Find where the given text appears and provide that cell's center as (X, Y) coordinate. 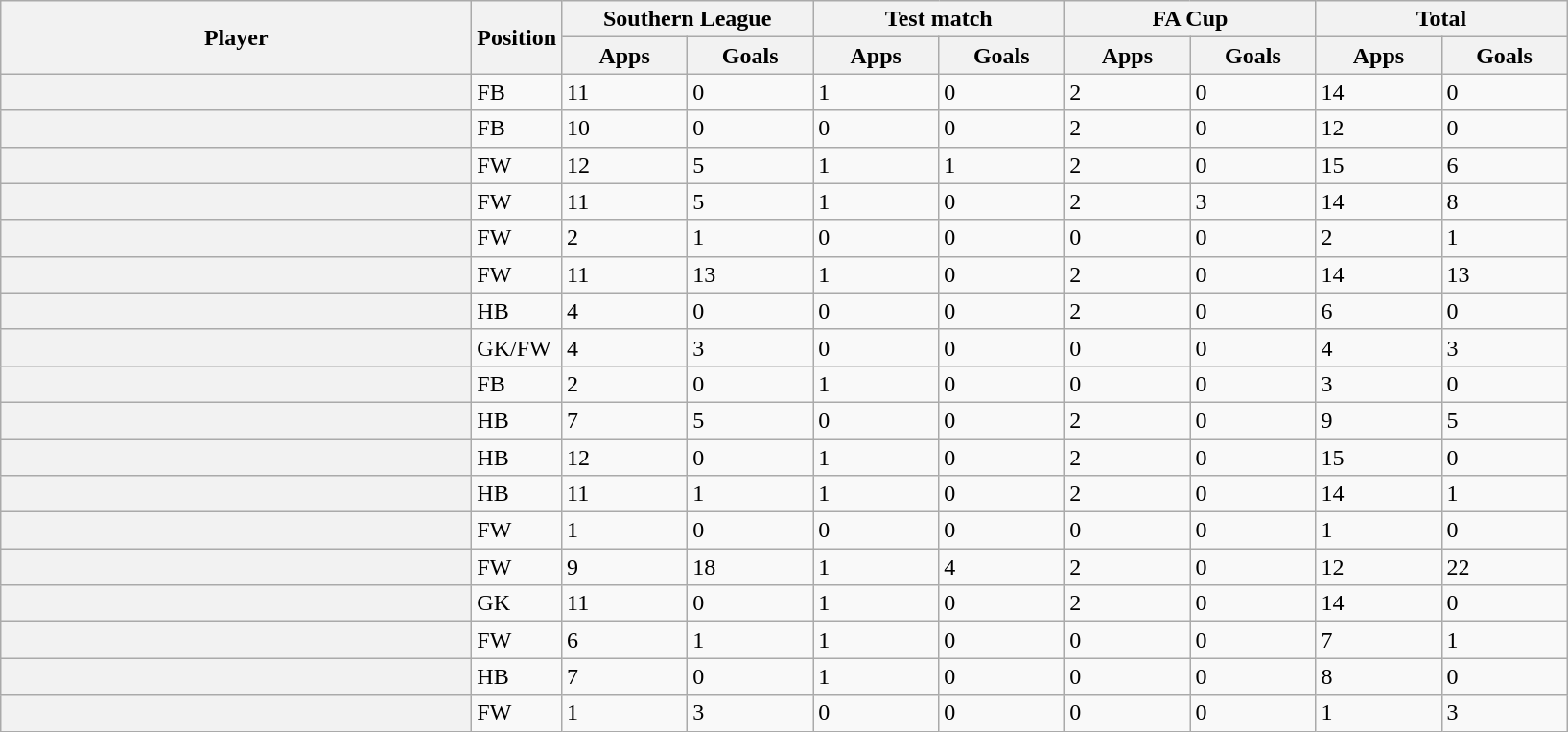
Test match (939, 19)
Southern League (688, 19)
Total (1441, 19)
GK/FW (517, 347)
10 (625, 129)
GK (517, 603)
FA Cup (1190, 19)
Player (236, 37)
22 (1504, 567)
Position (517, 37)
18 (750, 567)
